Capture the cell that displays the provided text and extract its (X, Y) central coordinate. 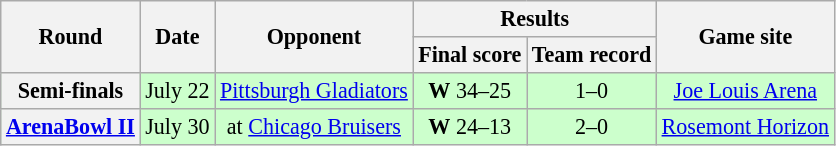
Date (178, 36)
Final score (470, 54)
W 34–25 (470, 90)
Team record (592, 54)
Joe Louis Arena (745, 90)
1–0 (592, 90)
Round (70, 36)
Results (534, 18)
July 30 (178, 126)
W 24–13 (470, 126)
2–0 (592, 126)
Game site (745, 36)
ArenaBowl II (70, 126)
July 22 (178, 90)
Semi-finals (70, 90)
Opponent (314, 36)
Pittsburgh Gladiators (314, 90)
Rosemont Horizon (745, 126)
at Chicago Bruisers (314, 126)
